Pinpoint the cell where the given text exists, returning its [x, y] midpoint coordinate. 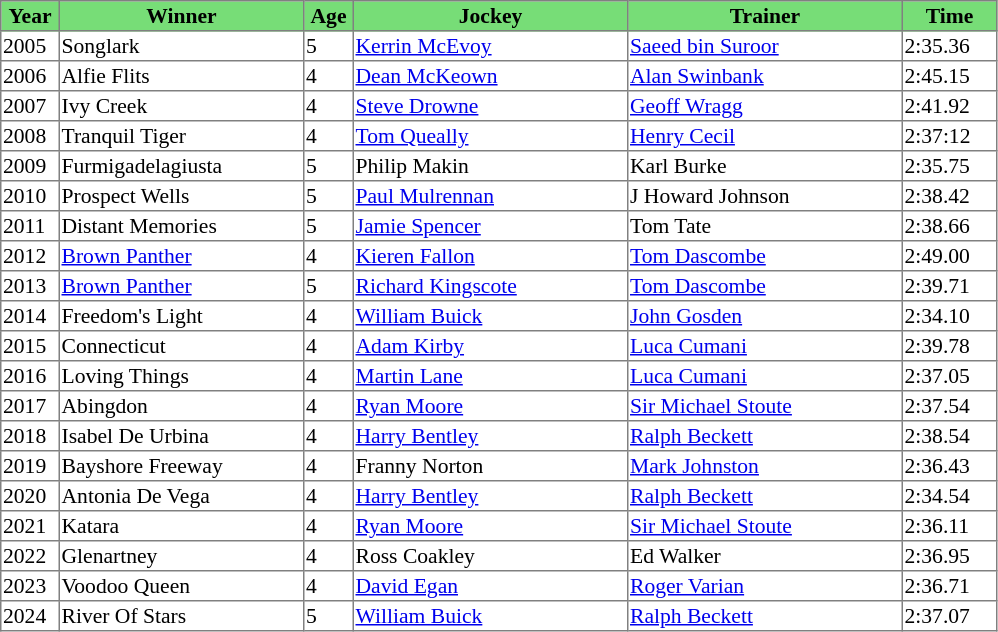
Alan Swinbank [765, 76]
2:37:12 [949, 136]
Winner [181, 16]
2:35.75 [949, 166]
2:39.78 [949, 346]
Dean McKeown [490, 76]
Prospect Wells [181, 196]
2009 [30, 166]
David Egan [490, 586]
Tom Queally [490, 136]
2:49.00 [949, 256]
2006 [30, 76]
Philip Makin [490, 166]
2018 [30, 436]
2016 [30, 376]
Richard Kingscote [490, 286]
2017 [30, 406]
2023 [30, 586]
2024 [30, 616]
Jockey [490, 16]
2:37.54 [949, 406]
2013 [30, 286]
J Howard Johnson [765, 196]
2:35.36 [949, 46]
2012 [30, 256]
Time [949, 16]
2:38.42 [949, 196]
Kieren Fallon [490, 256]
2010 [30, 196]
Henry Cecil [765, 136]
2:36.43 [949, 466]
2011 [30, 226]
Kerrin McEvoy [490, 46]
Franny Norton [490, 466]
Year [30, 16]
Alfie Flits [181, 76]
2022 [30, 556]
2021 [30, 526]
Karl Burke [765, 166]
Steve Drowne [490, 106]
Tranquil Tiger [181, 136]
2007 [30, 106]
Furmigadelagiusta [181, 166]
Songlark [181, 46]
Ross Coakley [490, 556]
Antonia De Vega [181, 496]
Geoff Wragg [765, 106]
2:37.05 [949, 376]
2:41.92 [949, 106]
Martin Lane [490, 376]
Mark Johnston [765, 466]
Age [329, 16]
Bayshore Freeway [181, 466]
River Of Stars [181, 616]
2:34.10 [949, 316]
2020 [30, 496]
2:36.95 [949, 556]
Connecticut [181, 346]
2019 [30, 466]
Katara [181, 526]
2:36.11 [949, 526]
Freedom's Light [181, 316]
Ed Walker [765, 556]
Voodoo Queen [181, 586]
2:38.54 [949, 436]
Tom Tate [765, 226]
2005 [30, 46]
Jamie Spencer [490, 226]
Abingdon [181, 406]
2014 [30, 316]
2008 [30, 136]
Isabel De Urbina [181, 436]
Adam Kirby [490, 346]
Trainer [765, 16]
2:36.71 [949, 586]
2:38.66 [949, 226]
2:34.54 [949, 496]
Ivy Creek [181, 106]
2:39.71 [949, 286]
Saeed bin Suroor [765, 46]
2:37.07 [949, 616]
Roger Varian [765, 586]
Paul Mulrennan [490, 196]
Glenartney [181, 556]
2:45.15 [949, 76]
2015 [30, 346]
Loving Things [181, 376]
Distant Memories [181, 226]
John Gosden [765, 316]
